Search for the cell housing the specified text and yield its (x, y) center coordinate. 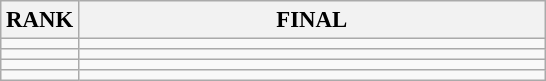
FINAL (312, 20)
RANK (40, 20)
